Output the (X, Y) coordinate of the center of the cell containing the given text.  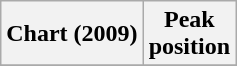
Chart (2009) (72, 34)
Peakposition (189, 34)
